For the text-containing cell, return its midpoint in (x, y) coordinate format. 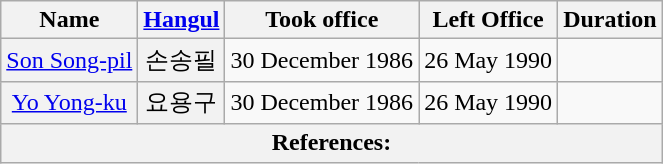
Took office (322, 20)
Hangul (182, 20)
손송필 (182, 60)
Left Office (488, 20)
References: (332, 143)
Yo Yong-ku (70, 102)
요용구 (182, 102)
Duration (610, 20)
Name (70, 20)
Son Song-pil (70, 60)
